Provide the (X, Y) coordinate of the cell's center where the given text is located.  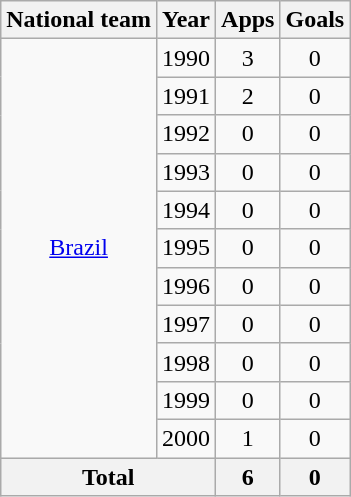
1996 (186, 286)
National team (79, 20)
1997 (186, 324)
Apps (248, 20)
Goals (315, 20)
Total (108, 477)
1998 (186, 362)
Year (186, 20)
1993 (186, 172)
1992 (186, 134)
1995 (186, 248)
2 (248, 96)
1994 (186, 210)
2000 (186, 438)
3 (248, 58)
1999 (186, 400)
1991 (186, 96)
6 (248, 477)
Brazil (79, 248)
1 (248, 438)
1990 (186, 58)
